Locate the cell with the specified text and output its [X, Y] center coordinate. 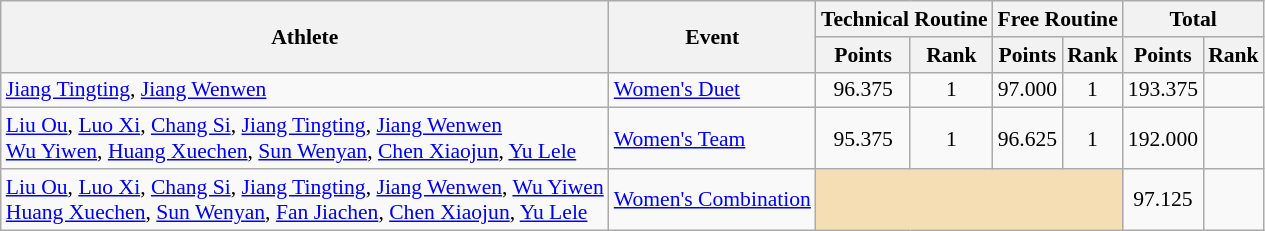
Technical Routine [904, 19]
193.375 [1163, 90]
95.375 [863, 138]
Women's Team [712, 138]
Free Routine [1058, 19]
Women's Combination [712, 200]
Liu Ou, Luo Xi, Chang Si, Jiang Tingting, Jiang Wenwen, Wu YiwenHuang Xuechen, Sun Wenyan, Fan Jiachen, Chen Xiaojun, Yu Lele [305, 200]
Event [712, 36]
Liu Ou, Luo Xi, Chang Si, Jiang Tingting, Jiang WenwenWu Yiwen, Huang Xuechen, Sun Wenyan, Chen Xiaojun, Yu Lele [305, 138]
96.625 [1028, 138]
Women's Duet [712, 90]
96.375 [863, 90]
97.125 [1163, 200]
Jiang Tingting, Jiang Wenwen [305, 90]
Total [1194, 19]
192.000 [1163, 138]
Athlete [305, 36]
97.000 [1028, 90]
